Find where the given text appears and provide that cell's center as [x, y] coordinate. 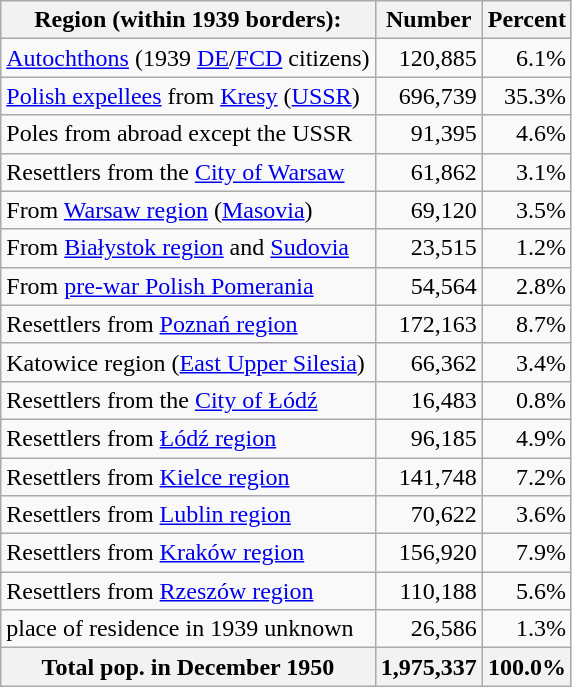
5.6% [526, 591]
7.9% [526, 553]
Resettlers from the City of Warsaw [188, 172]
Resettlers from Lublin region [188, 515]
96,185 [428, 438]
69,120 [428, 210]
23,515 [428, 248]
Katowice region (East Upper Silesia) [188, 362]
26,586 [428, 629]
Resettlers from Rzeszów region [188, 591]
66,362 [428, 362]
6.1% [526, 58]
From pre-war Polish Pomerania [188, 286]
Region (within 1939 borders): [188, 20]
3.6% [526, 515]
Total pop. in December 1950 [188, 667]
156,920 [428, 553]
4.9% [526, 438]
Resettlers from Kielce region [188, 477]
Number [428, 20]
From Warsaw region (Masovia) [188, 210]
35.3% [526, 96]
3.4% [526, 362]
1,975,337 [428, 667]
0.8% [526, 400]
8.7% [526, 324]
2.8% [526, 286]
696,739 [428, 96]
16,483 [428, 400]
54,564 [428, 286]
Resettlers from Kraków region [188, 553]
place of residence in 1939 unknown [188, 629]
3.5% [526, 210]
100.0% [526, 667]
70,622 [428, 515]
Percent [526, 20]
Autochthons (1939 DE/FCD citizens) [188, 58]
Resettlers from the City of Łódź [188, 400]
3.1% [526, 172]
7.2% [526, 477]
141,748 [428, 477]
1.2% [526, 248]
1.3% [526, 629]
172,163 [428, 324]
Polish expellees from Kresy (USSR) [188, 96]
61,862 [428, 172]
91,395 [428, 134]
Poles from abroad except the USSR [188, 134]
120,885 [428, 58]
From Białystok region and Sudovia [188, 248]
Resettlers from Łódź region [188, 438]
4.6% [526, 134]
Resettlers from Poznań region [188, 324]
110,188 [428, 591]
